Determine the [x, y] coordinate at the center of the cell enclosing the given text.  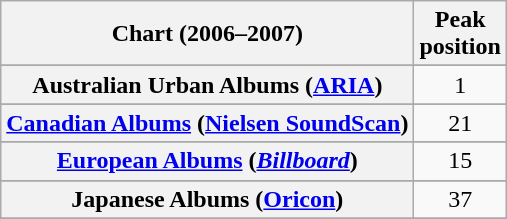
15 [460, 161]
1 [460, 85]
21 [460, 123]
37 [460, 199]
Chart (2006–2007) [208, 34]
Australian Urban Albums (ARIA) [208, 85]
Japanese Albums (Oricon) [208, 199]
Canadian Albums (Nielsen SoundScan) [208, 123]
European Albums (Billboard) [208, 161]
Peakposition [460, 34]
